Find where the given text appears and provide that cell's center as (x, y) coordinate. 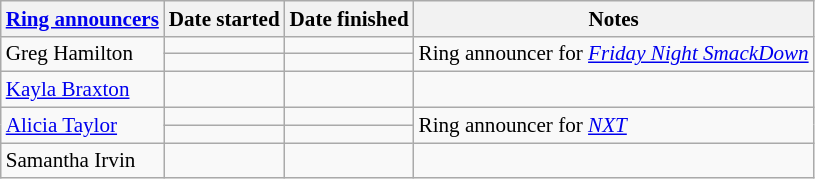
Ring announcer for NXT (614, 124)
Ring announcer for Friday Night SmackDown (614, 54)
Greg Hamilton (82, 54)
Alicia Taylor (82, 124)
Kayla Braxton (82, 90)
Samantha Irvin (82, 160)
Notes (614, 18)
Date started (224, 18)
Date finished (350, 18)
Ring announcers (82, 18)
